Identify which cell holds the provided text, then report its (x, y) central coordinate. 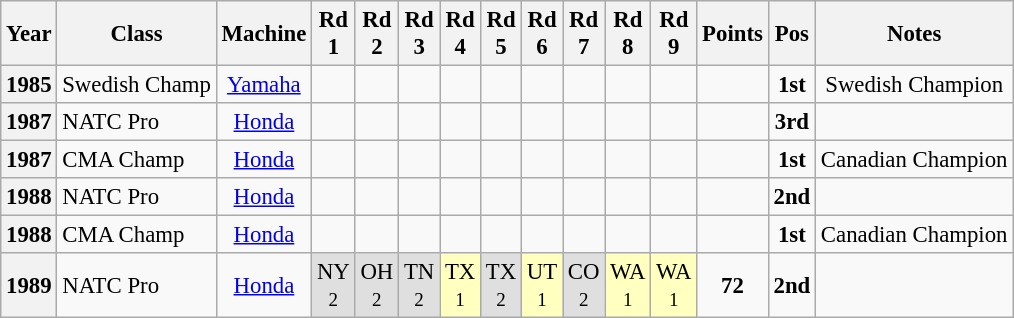
Class (136, 34)
1985 (29, 85)
Rd9 (674, 34)
Swedish Champion (914, 85)
Rd6 (542, 34)
2nd (792, 197)
Rd5 (502, 34)
Rd7 (583, 34)
Swedish Champ (136, 85)
Rd8 (628, 34)
Points (732, 34)
3rd (792, 122)
Rd3 (420, 34)
Machine (264, 34)
Year (29, 34)
Yamaha (264, 85)
Notes (914, 34)
Rd4 (460, 34)
Rd2 (377, 34)
Rd1 (334, 34)
Pos (792, 34)
